Scan for the cell matching the given text and deliver its (X, Y) coordinate at center. 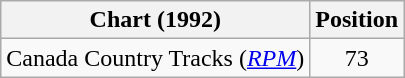
Position (357, 20)
73 (357, 58)
Chart (1992) (156, 20)
Canada Country Tracks (RPM) (156, 58)
